Scan for the cell matching the given text and deliver its (X, Y) coordinate at center. 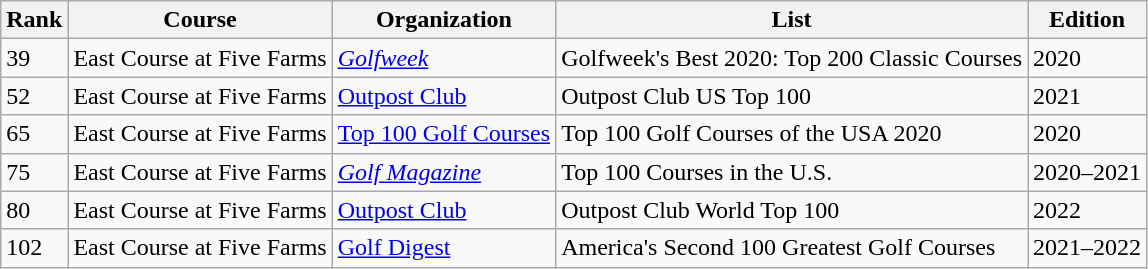
Course (200, 20)
75 (34, 172)
65 (34, 134)
Outpost Club US Top 100 (792, 96)
Golf Digest (444, 248)
America's Second 100 Greatest Golf Courses (792, 248)
80 (34, 210)
Top 100 Golf Courses of the USA 2020 (792, 134)
Edition (1088, 20)
Golf Magazine (444, 172)
Rank (34, 20)
Organization (444, 20)
Golfweek (444, 58)
52 (34, 96)
List (792, 20)
2021 (1088, 96)
2020–2021 (1088, 172)
Top 100 Courses in the U.S. (792, 172)
39 (34, 58)
2021–2022 (1088, 248)
Top 100 Golf Courses (444, 134)
102 (34, 248)
Golfweek's Best 2020: Top 200 Classic Courses (792, 58)
2022 (1088, 210)
Outpost Club World Top 100 (792, 210)
